Return the [X, Y] coordinate for the center point of the cell that contains the specified text.  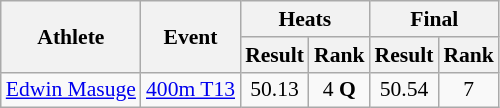
50.54 [404, 90]
Final [434, 19]
50.13 [274, 90]
7 [468, 90]
400m T13 [190, 90]
Heats [304, 19]
Event [190, 36]
4 Q [340, 90]
Edwin Masuge [71, 90]
Athlete [71, 36]
